Scan for the cell matching the given text and deliver its (X, Y) coordinate at center. 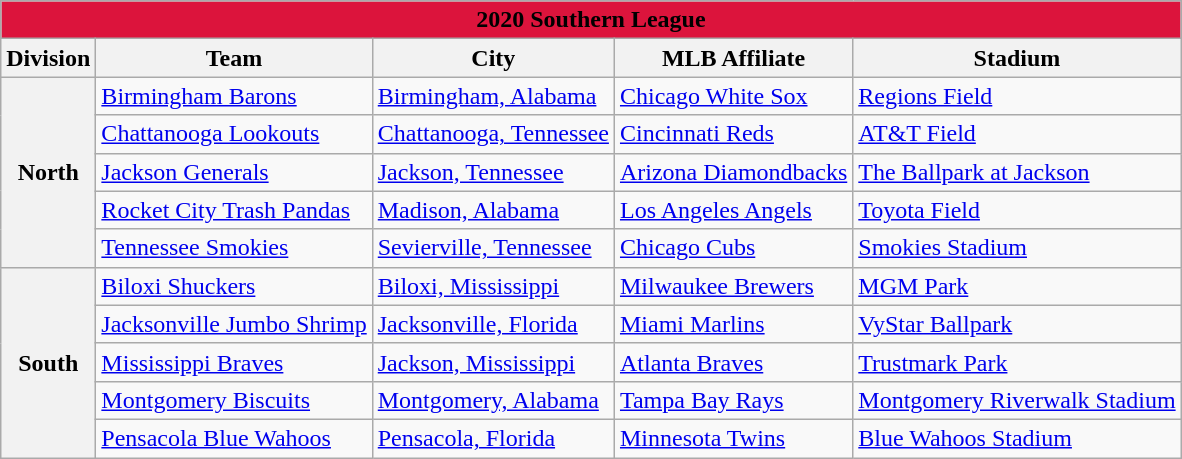
Trustmark Park (1017, 362)
AT&T Field (1017, 134)
Arizona Diamondbacks (733, 172)
Cincinnati Reds (733, 134)
Jacksonville, Florida (493, 324)
Biloxi Shuckers (234, 286)
Montgomery Riverwalk Stadium (1017, 400)
Blue Wahoos Stadium (1017, 438)
City (493, 58)
Division (48, 58)
Chattanooga Lookouts (234, 134)
Sevierville, Tennessee (493, 248)
MLB Affiliate (733, 58)
Atlanta Braves (733, 362)
Chicago Cubs (733, 248)
Chicago White Sox (733, 96)
Rocket City Trash Pandas (234, 210)
Pensacola, Florida (493, 438)
Jackson, Mississippi (493, 362)
Team (234, 58)
Jackson Generals (234, 172)
South (48, 362)
Jackson, Tennessee (493, 172)
MGM Park (1017, 286)
Minnesota Twins (733, 438)
2020 Southern League (591, 20)
Madison, Alabama (493, 210)
Miami Marlins (733, 324)
Montgomery, Alabama (493, 400)
The Ballpark at Jackson (1017, 172)
Birmingham Barons (234, 96)
VyStar Ballpark (1017, 324)
Montgomery Biscuits (234, 400)
Toyota Field (1017, 210)
Pensacola Blue Wahoos (234, 438)
Birmingham, Alabama (493, 96)
North (48, 172)
Milwaukee Brewers (733, 286)
Chattanooga, Tennessee (493, 134)
Jacksonville Jumbo Shrimp (234, 324)
Regions Field (1017, 96)
Biloxi, Mississippi (493, 286)
Smokies Stadium (1017, 248)
Tampa Bay Rays (733, 400)
Tennessee Smokies (234, 248)
Stadium (1017, 58)
Los Angeles Angels (733, 210)
Mississippi Braves (234, 362)
